Locate the cell with the specified text and output its (X, Y) center coordinate. 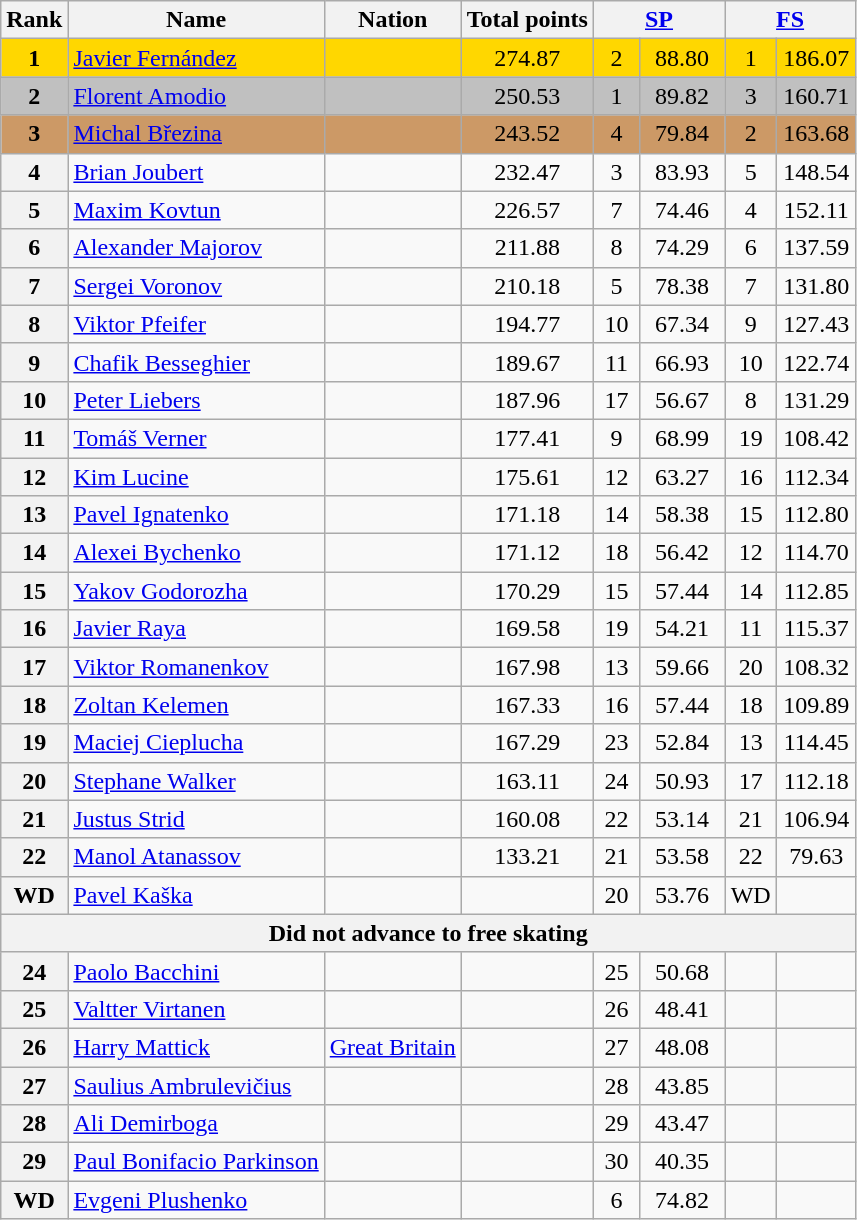
Justus Strid (196, 819)
115.37 (816, 629)
163.11 (527, 781)
Alexei Bychenko (196, 553)
169.58 (527, 629)
53.58 (682, 857)
89.82 (682, 96)
137.59 (816, 248)
Paolo Bacchini (196, 971)
112.34 (816, 477)
171.18 (527, 515)
Michal Březina (196, 134)
Saulius Ambrulevičius (196, 1085)
78.38 (682, 286)
112.18 (816, 781)
68.99 (682, 438)
59.66 (682, 667)
74.82 (682, 1200)
66.93 (682, 362)
50.93 (682, 781)
Ali Demirboga (196, 1124)
Nation (392, 20)
63.27 (682, 477)
Total points (527, 20)
Brian Joubert (196, 172)
53.76 (682, 895)
Paul Bonifacio Parkinson (196, 1162)
152.11 (816, 210)
Manol Atanassov (196, 857)
79.63 (816, 857)
189.67 (527, 362)
43.47 (682, 1124)
167.33 (527, 705)
Viktor Romanenkov (196, 667)
83.93 (682, 172)
30 (616, 1162)
163.68 (816, 134)
274.87 (527, 58)
50.68 (682, 971)
FS (790, 20)
210.18 (527, 286)
112.85 (816, 591)
Yakov Godorozha (196, 591)
148.54 (816, 172)
131.29 (816, 400)
122.74 (816, 362)
243.52 (527, 134)
Pavel Ignatenko (196, 515)
48.41 (682, 1009)
79.84 (682, 134)
175.61 (527, 477)
Maciej Cieplucha (196, 743)
SP (658, 20)
58.38 (682, 515)
Kim Lucine (196, 477)
Alexander Majorov (196, 248)
250.53 (527, 96)
Did not advance to free skating (428, 933)
109.89 (816, 705)
23 (616, 743)
Name (196, 20)
Tomáš Verner (196, 438)
Florent Amodio (196, 96)
108.32 (816, 667)
74.29 (682, 248)
40.35 (682, 1162)
56.67 (682, 400)
211.88 (527, 248)
54.21 (682, 629)
187.96 (527, 400)
53.14 (682, 819)
133.21 (527, 857)
56.42 (682, 553)
114.45 (816, 743)
167.29 (527, 743)
74.46 (682, 210)
Zoltan Kelemen (196, 705)
43.85 (682, 1085)
160.08 (527, 819)
177.41 (527, 438)
Chafik Besseghier (196, 362)
Maxim Kovtun (196, 210)
Valtter Virtanen (196, 1009)
52.84 (682, 743)
127.43 (816, 324)
167.98 (527, 667)
108.42 (816, 438)
160.71 (816, 96)
Stephane Walker (196, 781)
Pavel Kaška (196, 895)
Rank (34, 20)
Javier Raya (196, 629)
48.08 (682, 1047)
232.47 (527, 172)
131.80 (816, 286)
Great Britain (392, 1047)
226.57 (527, 210)
Harry Mattick (196, 1047)
114.70 (816, 553)
171.12 (527, 553)
Javier Fernández (196, 58)
170.29 (527, 591)
Viktor Pfeifer (196, 324)
88.80 (682, 58)
Evgeni Plushenko (196, 1200)
186.07 (816, 58)
67.34 (682, 324)
112.80 (816, 515)
Peter Liebers (196, 400)
194.77 (527, 324)
Sergei Voronov (196, 286)
106.94 (816, 819)
